Provide the (X, Y) coordinate of the cell's center where the given text is located.  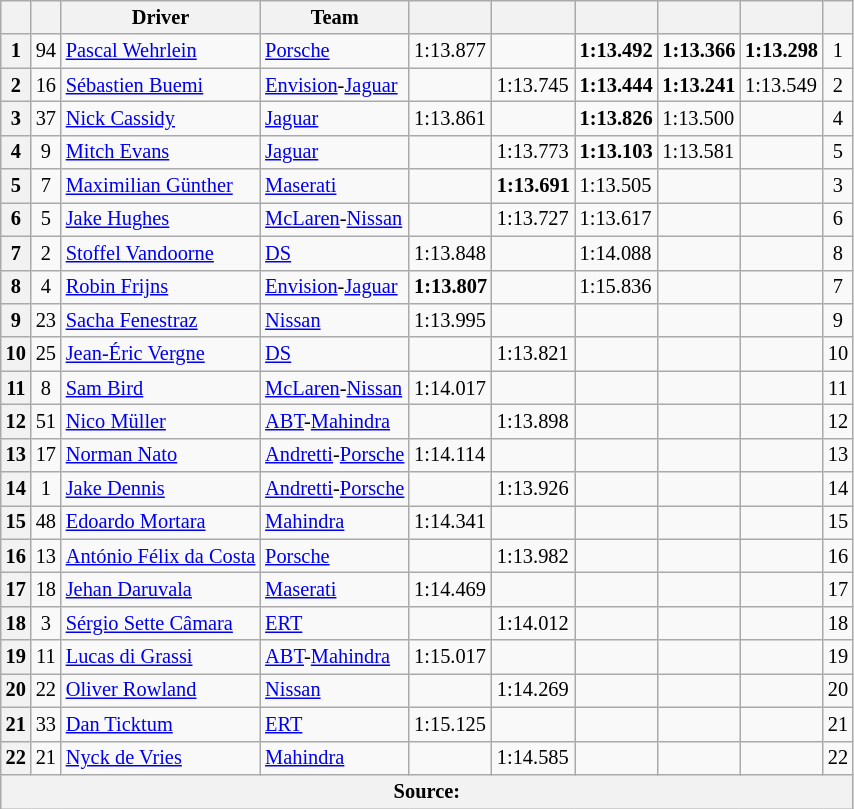
Robin Frijns (160, 287)
Pascal Wehrlein (160, 51)
1:13.877 (450, 51)
94 (46, 51)
1:14.017 (450, 388)
1:13.500 (698, 118)
1:14.341 (450, 522)
Nyck de Vries (160, 758)
Sam Bird (160, 388)
Jehan Daruvala (160, 589)
1:13.807 (450, 287)
25 (46, 354)
1:14.269 (534, 690)
Dan Ticktum (160, 724)
Nick Cassidy (160, 118)
1:13.298 (782, 51)
Jake Hughes (160, 219)
1:13.549 (782, 85)
Source: (427, 791)
23 (46, 320)
Edoardo Mortara (160, 522)
1:13.926 (534, 489)
Norman Nato (160, 455)
Sérgio Sette Câmara (160, 623)
Team (334, 17)
Stoffel Vandoorne (160, 253)
1:13.821 (534, 354)
Maximilian Günther (160, 186)
Mitch Evans (160, 152)
1:13.103 (616, 152)
1:13.691 (534, 186)
1:15.836 (616, 287)
1:13.366 (698, 51)
1:13.745 (534, 85)
1:13.492 (616, 51)
1:15.017 (450, 657)
Driver (160, 17)
48 (46, 522)
1:14.088 (616, 253)
1:13.617 (616, 219)
1:13.773 (534, 152)
Jake Dennis (160, 489)
1:13.982 (534, 556)
1:13.826 (616, 118)
1:13.861 (450, 118)
1:15.125 (450, 724)
Sacha Fenestraz (160, 320)
1:14.585 (534, 758)
1:13.444 (616, 85)
Nico Müller (160, 421)
1:13.848 (450, 253)
Sébastien Buemi (160, 85)
Jean-Éric Vergne (160, 354)
1:13.898 (534, 421)
Oliver Rowland (160, 690)
37 (46, 118)
1:13.581 (698, 152)
1:14.469 (450, 589)
1:13.505 (616, 186)
António Félix da Costa (160, 556)
1:13.241 (698, 85)
1:13.727 (534, 219)
Lucas di Grassi (160, 657)
1:13.995 (450, 320)
33 (46, 724)
51 (46, 421)
1:14.012 (534, 623)
1:14.114 (450, 455)
